Output the [x, y] coordinate of the center of the cell containing the given text.  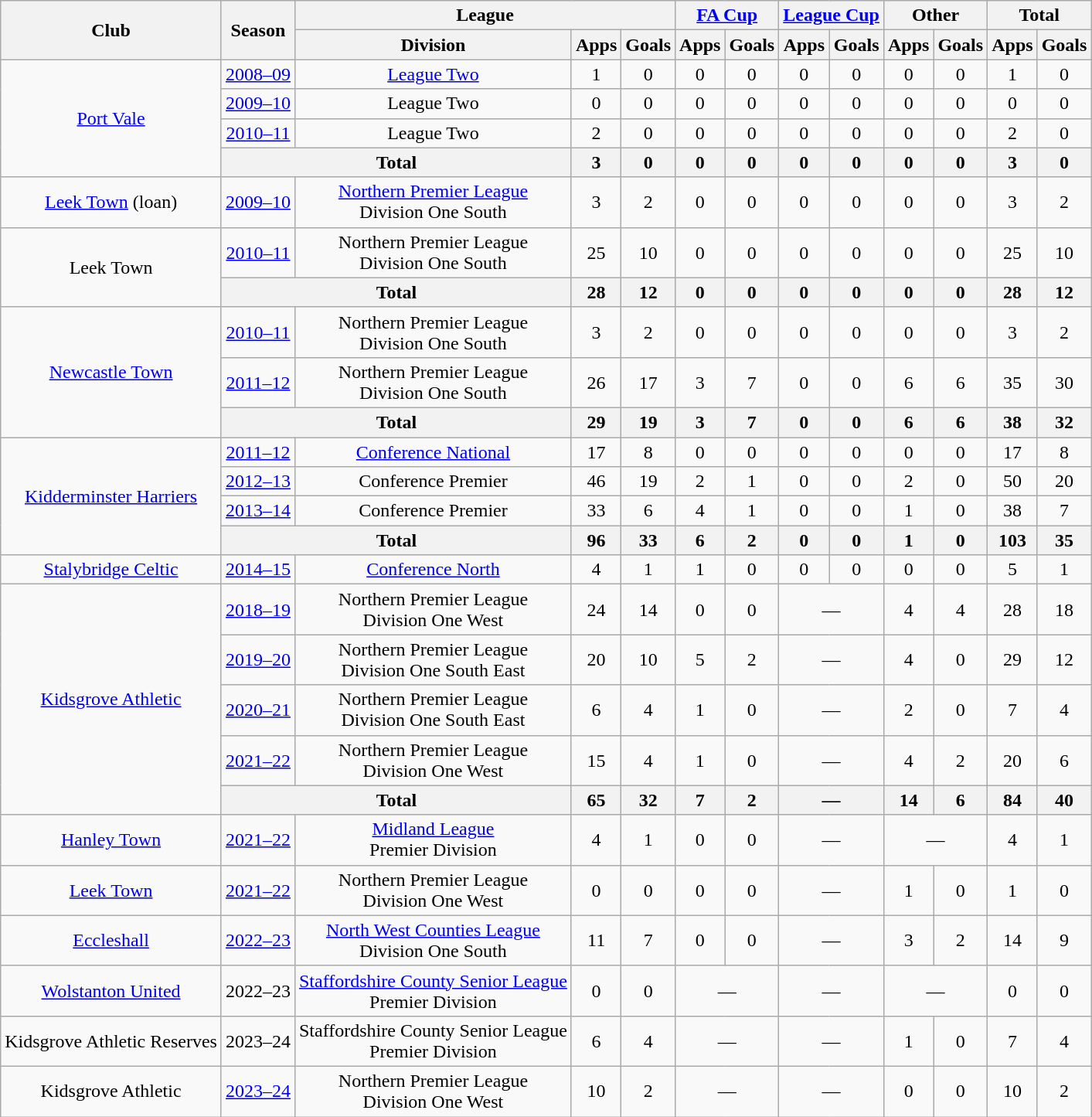
65 [596, 800]
League Cup [832, 15]
Other [935, 15]
Newcastle Town [111, 372]
84 [1012, 800]
2018–19 [258, 609]
26 [596, 382]
Conference North [433, 570]
League [485, 15]
11 [596, 940]
2014–15 [258, 570]
Eccleshall [111, 940]
Conference National [433, 452]
Wolstanton United [111, 991]
Stalybridge Celtic [111, 570]
Hanley Town [111, 839]
Midland LeaguePremier Division [433, 839]
15 [596, 761]
2020–21 [258, 710]
46 [596, 482]
40 [1064, 800]
9 [1064, 940]
FA Cup [727, 15]
2008–09 [258, 74]
Kidderminster Harriers [111, 496]
Kidsgrove Athletic Reserves [111, 1040]
30 [1064, 382]
2013–14 [258, 511]
Division [433, 45]
Port Vale [111, 118]
2019–20 [258, 660]
North West Counties LeagueDivision One South [433, 940]
Leek Town (loan) [111, 203]
Season [258, 30]
103 [1012, 540]
96 [596, 540]
50 [1012, 482]
2012–13 [258, 482]
24 [596, 609]
18 [1064, 609]
Club [111, 30]
